Detect which cell encompasses the target text, then output its (X, Y) center coordinate. 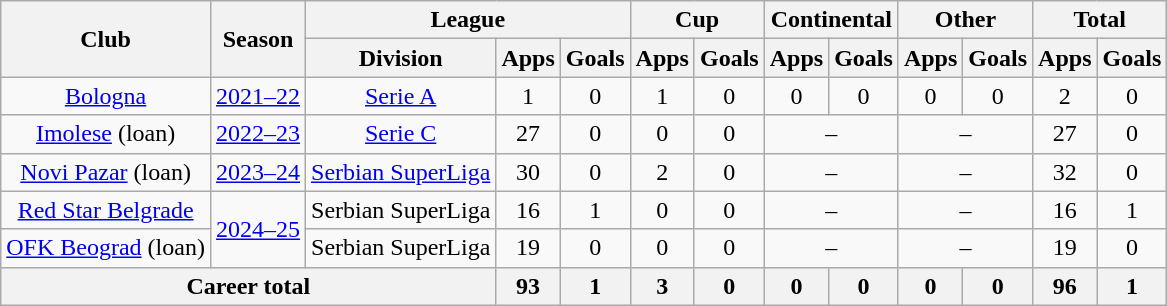
Career total (248, 286)
Red Star Belgrade (106, 210)
Division (401, 58)
30 (528, 172)
Season (258, 39)
2024–25 (258, 229)
Bologna (106, 96)
96 (1065, 286)
93 (528, 286)
2023–24 (258, 172)
League (468, 20)
Other (965, 20)
Cup (697, 20)
2021–22 (258, 96)
OFK Beograd (loan) (106, 248)
Imolese (loan) (106, 134)
2022–23 (258, 134)
3 (662, 286)
Serie A (401, 96)
Total (1100, 20)
Serie C (401, 134)
Novi Pazar (loan) (106, 172)
32 (1065, 172)
Continental (831, 20)
Club (106, 39)
